Determine the [X, Y] coordinate at the center of the cell enclosing the given text.  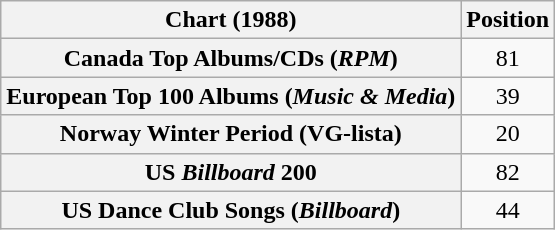
Canada Top Albums/CDs (RPM) [231, 58]
20 [508, 134]
82 [508, 172]
81 [508, 58]
US Dance Club Songs (Billboard) [231, 210]
European Top 100 Albums (Music & Media) [231, 96]
39 [508, 96]
Chart (1988) [231, 20]
US Billboard 200 [231, 172]
44 [508, 210]
Position [508, 20]
Norway Winter Period (VG-lista) [231, 134]
